Pinpoint the cell where the given text exists, returning its (X, Y) midpoint coordinate. 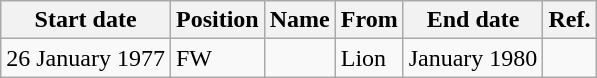
Lion (369, 58)
Start date (86, 20)
Ref. (570, 20)
FW (217, 58)
Position (217, 20)
Name (300, 20)
January 1980 (473, 58)
26 January 1977 (86, 58)
From (369, 20)
End date (473, 20)
